Find where the given text appears and provide that cell's center as [x, y] coordinate. 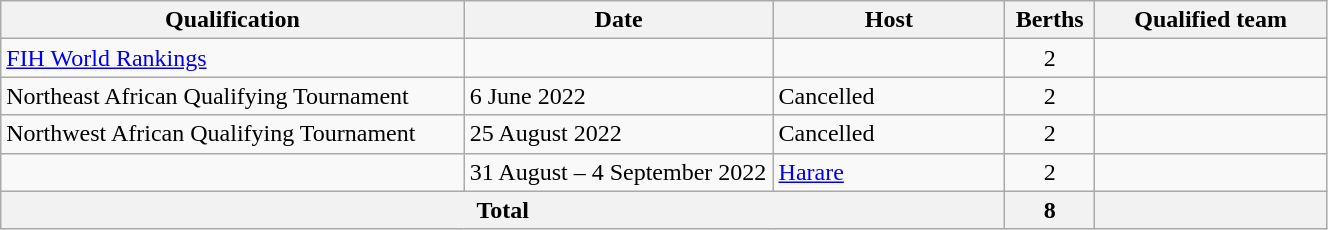
FIH World Rankings [232, 58]
Qualified team [1211, 20]
Northwest African Qualifying Tournament [232, 134]
Date [618, 20]
Harare [889, 172]
Host [889, 20]
8 [1050, 210]
Total [503, 210]
Northeast African Qualifying Tournament [232, 96]
6 June 2022 [618, 96]
Qualification [232, 20]
25 August 2022 [618, 134]
31 August – 4 September 2022 [618, 172]
Berths [1050, 20]
